Capture the cell that displays the provided text and extract its (X, Y) central coordinate. 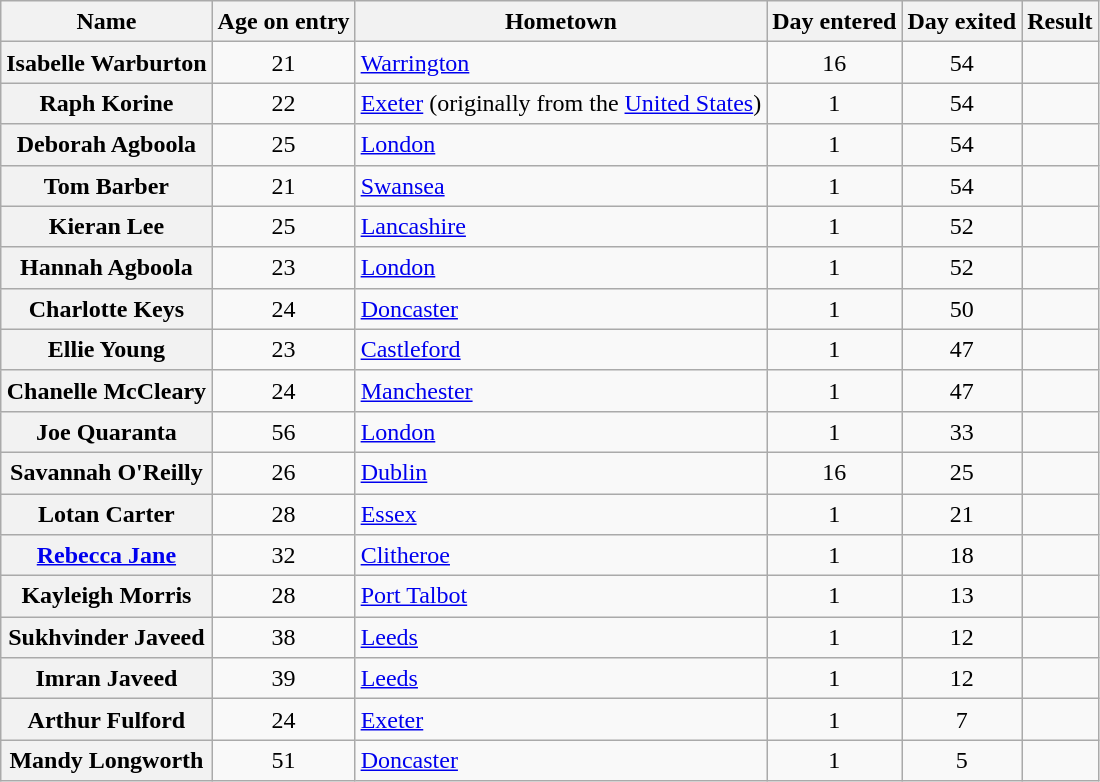
Exeter (561, 720)
Day entered (834, 22)
Isabelle Warburton (106, 62)
Kieran Lee (106, 226)
Exeter (originally from the United States) (561, 104)
51 (284, 760)
Savannah O'Reilly (106, 472)
Charlotte Keys (106, 308)
Deborah Agboola (106, 144)
38 (284, 638)
Dublin (561, 472)
13 (962, 596)
50 (962, 308)
Mandy Longworth (106, 760)
Ellie Young (106, 350)
Hannah Agboola (106, 268)
Hometown (561, 22)
Age on entry (284, 22)
5 (962, 760)
Lotan Carter (106, 514)
Result (1060, 22)
Day exited (962, 22)
Swansea (561, 186)
Essex (561, 514)
Raph Korine (106, 104)
39 (284, 678)
Castleford (561, 350)
Tom Barber (106, 186)
Warrington (561, 62)
Clitheroe (561, 556)
32 (284, 556)
33 (962, 432)
Arthur Fulford (106, 720)
22 (284, 104)
Joe Quaranta (106, 432)
Sukhvinder Javeed (106, 638)
Rebecca Jane (106, 556)
26 (284, 472)
Imran Javeed (106, 678)
Chanelle McCleary (106, 390)
Kayleigh Morris (106, 596)
18 (962, 556)
56 (284, 432)
Manchester (561, 390)
Port Talbot (561, 596)
Lancashire (561, 226)
7 (962, 720)
Name (106, 22)
